Provide the (X, Y) coordinate of the cell's center where the given text is located.  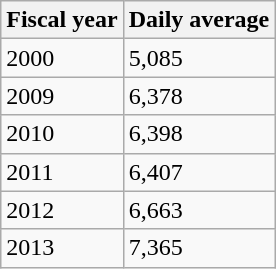
Fiscal year (62, 20)
6,378 (199, 96)
2010 (62, 134)
6,663 (199, 210)
6,407 (199, 172)
5,085 (199, 58)
6,398 (199, 134)
2012 (62, 210)
2011 (62, 172)
7,365 (199, 248)
Daily average (199, 20)
2000 (62, 58)
2013 (62, 248)
2009 (62, 96)
